Search for the cell housing the specified text and yield its [x, y] center coordinate. 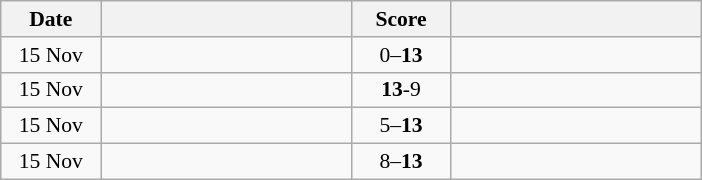
Date [51, 19]
13-9 [401, 90]
Score [401, 19]
5–13 [401, 126]
8–13 [401, 162]
0–13 [401, 55]
